For the text-containing cell, return its midpoint in (X, Y) coordinate format. 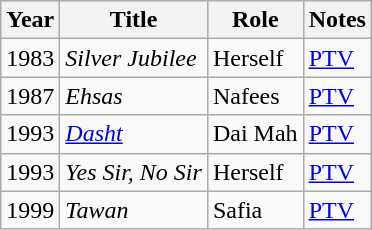
Role (255, 20)
1983 (30, 58)
Ehsas (134, 96)
Tawan (134, 210)
1987 (30, 96)
Safia (255, 210)
Silver Jubilee (134, 58)
Title (134, 20)
Year (30, 20)
1999 (30, 210)
Dai Mah (255, 134)
Notes (337, 20)
Nafees (255, 96)
Dasht (134, 134)
Yes Sir, No Sir (134, 172)
